Capture the cell that displays the provided text and extract its (x, y) central coordinate. 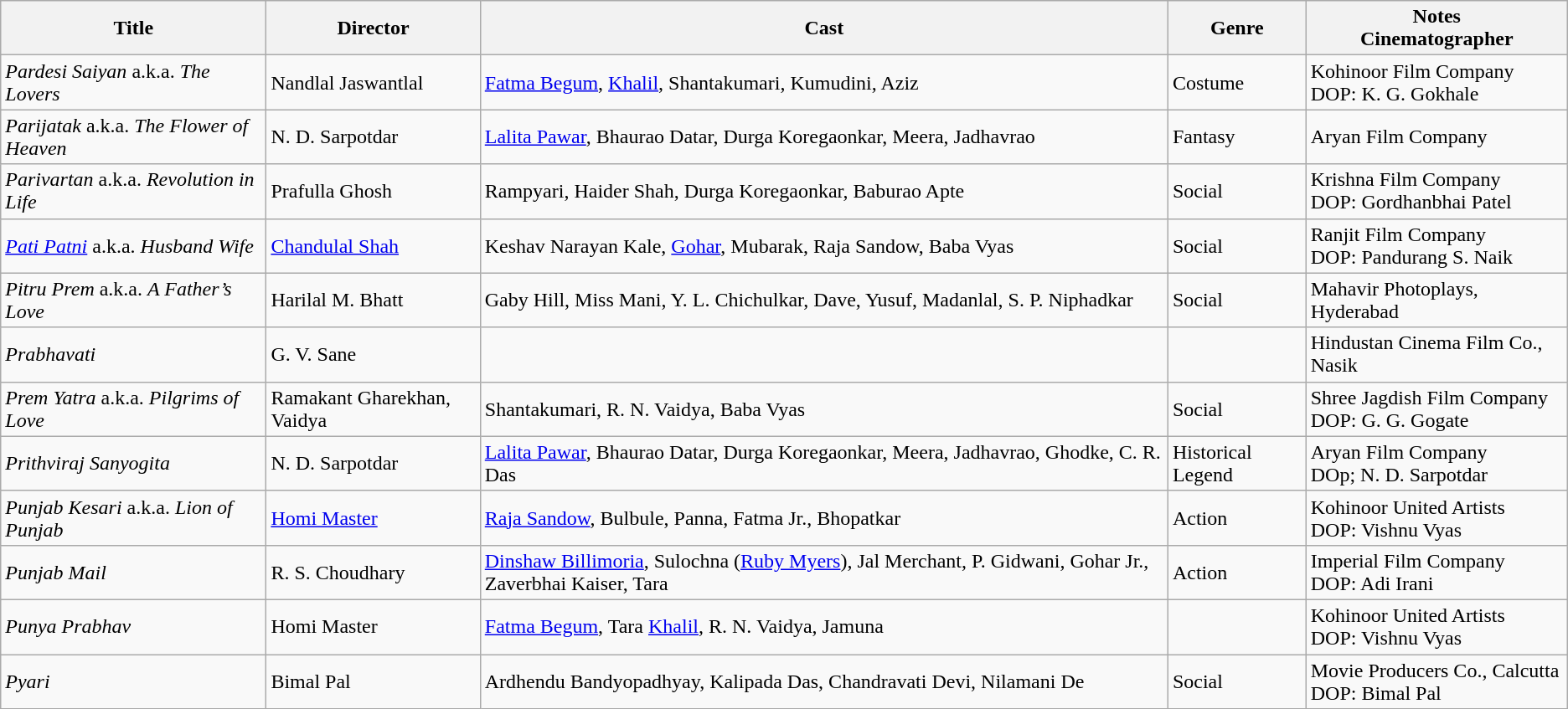
Ardhendu Bandyopadhyay, Kalipada Das, Chandravati Devi, Nilamani De (824, 681)
Punjab Mail (134, 573)
Rampyari, Haider Shah, Durga Koregaonkar, Baburao Apte (824, 191)
Krishna Film CompanyDOP: Gordhanbhai Patel (1436, 191)
Fatma Begum, Khalil, Shantakumari, Kumudini, Aziz (824, 82)
Costume (1236, 82)
Mahavir Photoplays, Hyderabad (1436, 300)
Ramakant Gharekhan, Vaidya (374, 408)
Pitru Prem a.k.a. A Father’s Love (134, 300)
Prithviraj Sanyogita (134, 464)
Pati Patni a.k.a. Husband Wife (134, 246)
Keshav Narayan Kale, Gohar, Mubarak, Raja Sandow, Baba Vyas (824, 246)
Punya Prabhav (134, 626)
Pyari (134, 681)
Punjab Kesari a.k.a. Lion of Punjab (134, 517)
Title (134, 28)
Genre (1236, 28)
Hindustan Cinema Film Co., Nasik (1436, 355)
Kohinoor Film CompanyDOP: K. G. Gokhale (1436, 82)
Parijatak a.k.a. The Flower of Heaven (134, 137)
Fatma Begum, Tara Khalil, R. N. Vaidya, Jamuna (824, 626)
Pardesi Saiyan a.k.a. The Lovers (134, 82)
Prafulla Ghosh (374, 191)
Dinshaw Billimoria, Sulochna (Ruby Myers), Jal Merchant, P. Gidwani, Gohar Jr., Zaverbhai Kaiser, Tara (824, 573)
Lalita Pawar, Bhaurao Datar, Durga Koregaonkar, Meera, Jadhavrao, Ghodke, C. R. Das (824, 464)
Harilal M. Bhatt (374, 300)
R. S. Choudhary (374, 573)
Bimal Pal (374, 681)
Shree Jagdish Film CompanyDOP: G. G. Gogate (1436, 408)
Gaby Hill, Miss Mani, Y. L. Chichulkar, Dave, Yusuf, Madanlal, S. P. Niphadkar (824, 300)
Historical Legend (1236, 464)
NotesCinematographer (1436, 28)
Aryan Film Company (1436, 137)
Imperial Film CompanyDOP: Adi Irani (1436, 573)
Nandlal Jaswantlal (374, 82)
Shantakumari, R. N. Vaidya, Baba Vyas (824, 408)
G. V. Sane (374, 355)
Movie Producers Co., CalcuttaDOP: Bimal Pal (1436, 681)
Prem Yatra a.k.a. Pilgrims of Love (134, 408)
Ranjit Film CompanyDOP: Pandurang S. Naik (1436, 246)
Raja Sandow, Bulbule, Panna, Fatma Jr., Bhopatkar (824, 517)
Lalita Pawar, Bhaurao Datar, Durga Koregaonkar, Meera, Jadhavrao (824, 137)
Prabhavati (134, 355)
Chandulal Shah (374, 246)
Aryan Film CompanyDOp; N. D. Sarpotdar (1436, 464)
Parivartan a.k.a. Revolution in Life (134, 191)
Director (374, 28)
Fantasy (1236, 137)
Cast (824, 28)
